For the text-containing cell, return its midpoint in (X, Y) coordinate format. 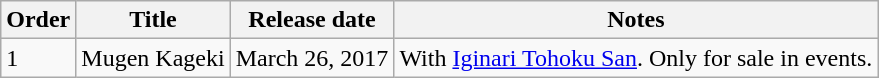
March 26, 2017 (312, 58)
Title (153, 20)
Mugen Kageki (153, 58)
Release date (312, 20)
Notes (636, 20)
1 (38, 58)
With Iginari Tohoku San. Only for sale in events. (636, 58)
Order (38, 20)
